Output the (x, y) coordinate of the center of the cell containing the given text.  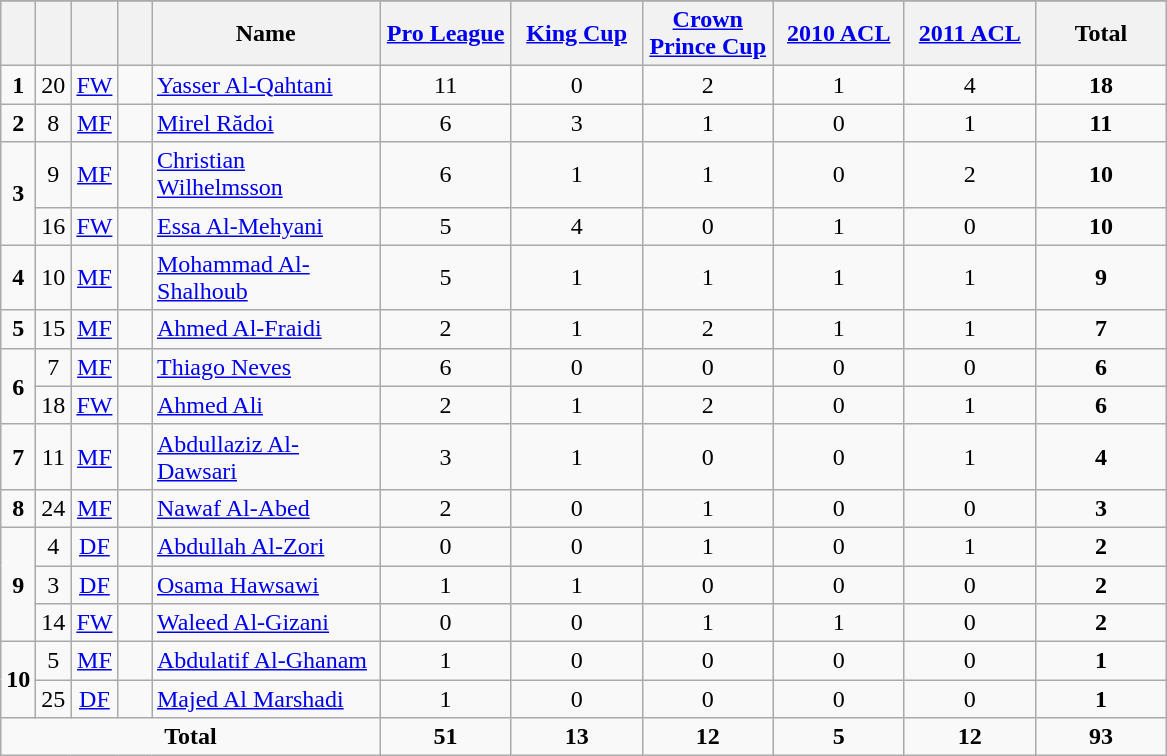
Yasser Al-Qahtani (266, 85)
Ahmed Al-Fraidi (266, 329)
Mirel Rădoi (266, 123)
Mohammad Al-Shalhoub (266, 278)
Majed Al Marshadi (266, 699)
Crown Prince Cup (708, 34)
2010 ACL (838, 34)
13 (576, 737)
Abdulatif Al-Ghanam (266, 661)
Essa Al-Mehyani (266, 226)
2011 ACL (970, 34)
Abdullaziz Al-Dawsari (266, 456)
14 (54, 623)
Nawaf Al-Abed (266, 508)
51 (446, 737)
16 (54, 226)
Thiago Neves (266, 367)
King Cup (576, 34)
Waleed Al-Gizani (266, 623)
93 (1100, 737)
Christian Wilhelmsson (266, 174)
25 (54, 699)
15 (54, 329)
Osama Hawsawi (266, 585)
Abdullah Al-Zori (266, 546)
20 (54, 85)
24 (54, 508)
Name (266, 34)
Ahmed Ali (266, 405)
Pro League (446, 34)
